Locate the cell with the specified text and output its (X, Y) center coordinate. 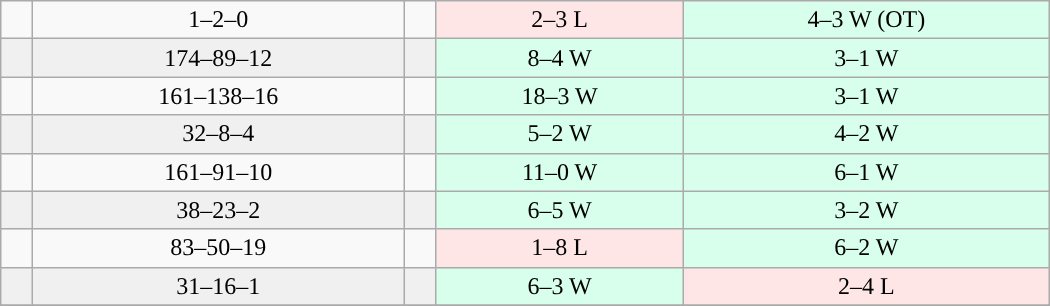
1–8 L (560, 248)
4–3 W (OT) (866, 20)
161–138–16 (218, 96)
1–2–0 (218, 20)
2–3 L (560, 20)
6–2 W (866, 248)
6–5 W (560, 210)
8–4 W (560, 58)
2–4 L (866, 286)
3–2 W (866, 210)
38–23–2 (218, 210)
6–3 W (560, 286)
5–2 W (560, 134)
31–16–1 (218, 286)
11–0 W (560, 172)
18–3 W (560, 96)
161–91–10 (218, 172)
32–8–4 (218, 134)
6–1 W (866, 172)
4–2 W (866, 134)
174–89–12 (218, 58)
83–50–19 (218, 248)
